Detect which cell encompasses the target text, then output its [X, Y] center coordinate. 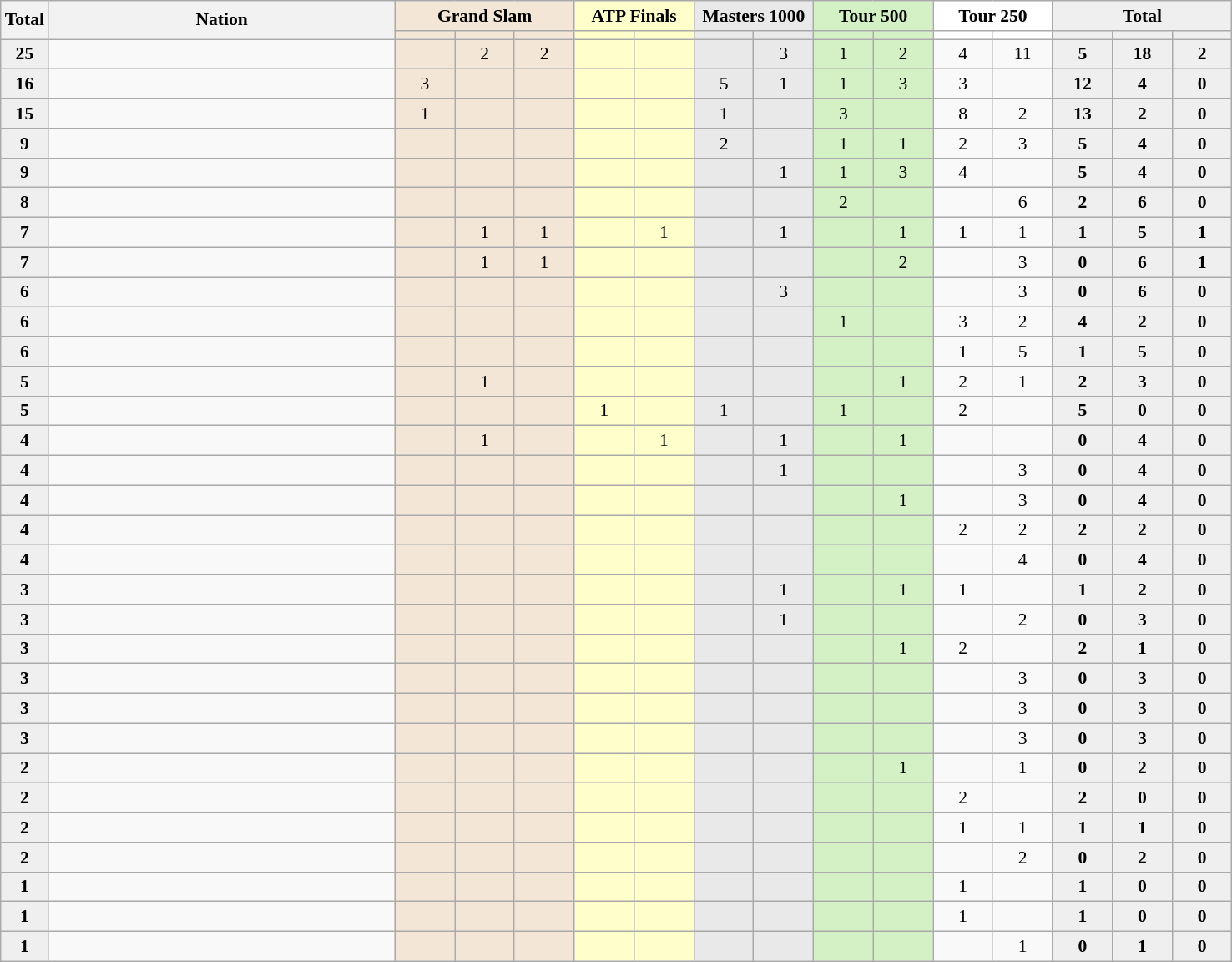
Tour 250 [993, 16]
11 [1022, 54]
Nation [222, 20]
15 [25, 114]
Grand Slam [484, 16]
Tour 500 [873, 16]
ATP Finals [634, 16]
18 [1143, 54]
12 [1083, 84]
16 [25, 84]
13 [1083, 114]
25 [25, 54]
Masters 1000 [753, 16]
